Detect which cell encompasses the target text, then output its (X, Y) center coordinate. 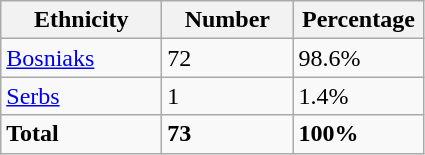
Number (228, 20)
73 (228, 134)
100% (358, 134)
Ethnicity (82, 20)
1.4% (358, 96)
Percentage (358, 20)
72 (228, 58)
1 (228, 96)
Serbs (82, 96)
98.6% (358, 58)
Bosniaks (82, 58)
Total (82, 134)
